Find where the given text appears and provide that cell's center as (X, Y) coordinate. 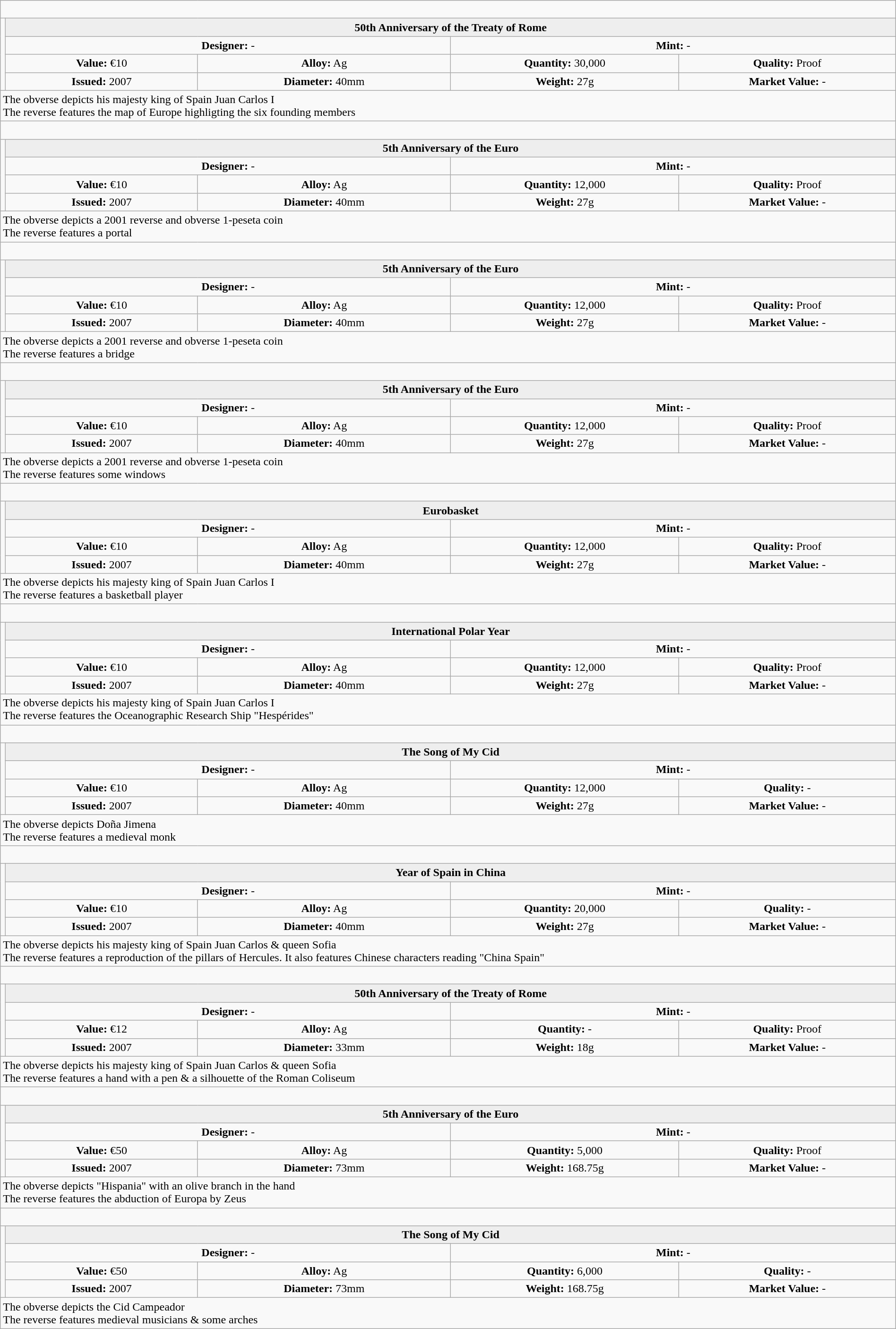
The obverse depicts "Hispania" with an olive branch in the handThe reverse features the abduction of Europa by Zeus (448, 1192)
The obverse depicts his majesty king of Spain Juan Carlos & queen SofiaThe reverse features a hand with a pen & a silhouette of the Roman Coliseum (448, 1071)
The obverse depicts his majesty king of Spain Juan Carlos IThe reverse features the map of Europe highligting the six founding members (448, 106)
Quantity: 30,000 (564, 63)
Quantity: - (564, 1029)
The obverse depicts his majesty king of Spain Juan Carlos IThe reverse features a basketball player (448, 589)
The obverse depicts a 2001 reverse and obverse 1-peseta coinThe reverse features a bridge (448, 347)
International Polar Year (451, 631)
Quantity: 6,000 (564, 1271)
Diameter: 33mm (324, 1047)
Value: €12 (102, 1029)
The obverse depicts a 2001 reverse and obverse 1-peseta coinThe reverse features a portal (448, 226)
Weight: 18g (564, 1047)
The obverse depicts a 2001 reverse and obverse 1-peseta coinThe reverse features some windows (448, 468)
The obverse depicts his majesty king of Spain Juan Carlos IThe reverse features the Oceanographic Research Ship "Hespérides" (448, 709)
Quantity: 5,000 (564, 1150)
The obverse depicts Doña JimenaThe reverse features a medieval monk (448, 830)
Year of Spain in China (451, 872)
The obverse depicts the Cid CampeadorThe reverse features medieval musicians & some arches (448, 1313)
Quantity: 20,000 (564, 909)
Eurobasket (451, 510)
